Pinpoint the cell where the given text exists, returning its (x, y) midpoint coordinate. 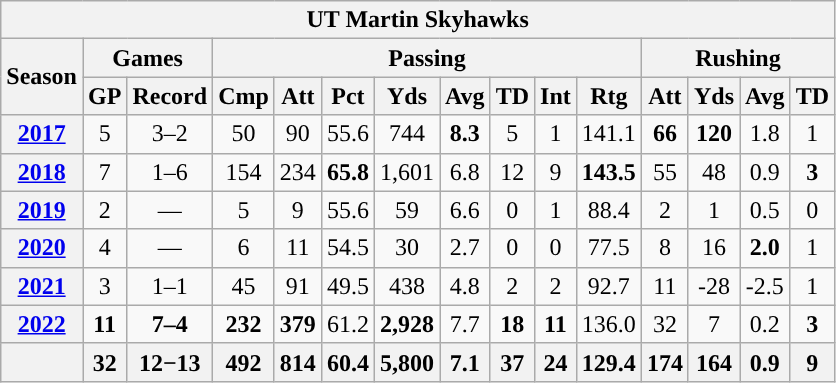
UT Martin Skyhawks (418, 20)
232 (244, 324)
6 (244, 248)
Rtg (608, 96)
8.3 (466, 134)
129.4 (608, 362)
91 (298, 286)
2.7 (466, 248)
12−13 (170, 362)
61.2 (348, 324)
141.1 (608, 134)
12 (512, 172)
77.5 (608, 248)
154 (244, 172)
7–4 (170, 324)
59 (406, 210)
Int (556, 96)
88.4 (608, 210)
Pct (348, 96)
2,928 (406, 324)
Passing (428, 58)
1,601 (406, 172)
6.8 (466, 172)
3–2 (170, 134)
174 (664, 362)
54.5 (348, 248)
1–1 (170, 286)
2022 (42, 324)
234 (298, 172)
30 (406, 248)
18 (512, 324)
Record (170, 96)
GP (104, 96)
92.7 (608, 286)
7.7 (466, 324)
45 (244, 286)
49.5 (348, 286)
65.8 (348, 172)
492 (244, 362)
1–6 (170, 172)
164 (714, 362)
4.8 (466, 286)
0.2 (766, 324)
55 (664, 172)
814 (298, 362)
379 (298, 324)
8 (664, 248)
Season (42, 77)
37 (512, 362)
2019 (42, 210)
60.4 (348, 362)
2021 (42, 286)
4 (104, 248)
50 (244, 134)
5,800 (406, 362)
136.0 (608, 324)
7.1 (466, 362)
438 (406, 286)
120 (714, 134)
2020 (42, 248)
2018 (42, 172)
-28 (714, 286)
Games (147, 58)
6.6 (466, 210)
0.5 (766, 210)
1.8 (766, 134)
Rushing (738, 58)
Cmp (244, 96)
744 (406, 134)
90 (298, 134)
16 (714, 248)
66 (664, 134)
143.5 (608, 172)
24 (556, 362)
48 (714, 172)
2.0 (766, 248)
-2.5 (766, 286)
2017 (42, 134)
